From the cell containing the given text, extract its center point as [X, Y] coordinate. 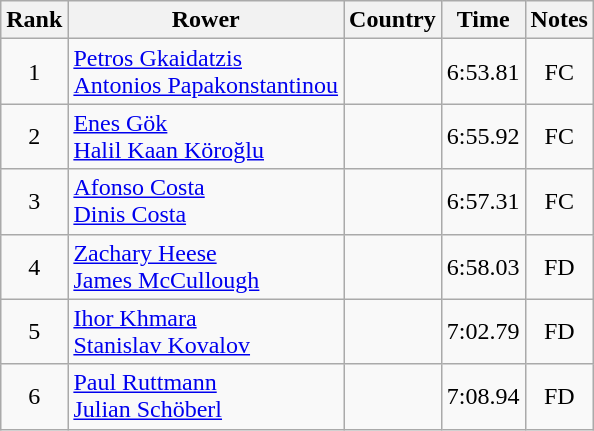
Petros GkaidatzisAntonios Papakonstantinou [206, 72]
4 [34, 266]
5 [34, 332]
6:53.81 [483, 72]
3 [34, 202]
6 [34, 396]
Rower [206, 20]
1 [34, 72]
Enes GökHalil Kaan Köroğlu [206, 136]
Country [393, 20]
6:57.31 [483, 202]
Ihor KhmaraStanislav Kovalov [206, 332]
7:08.94 [483, 396]
Time [483, 20]
6:58.03 [483, 266]
6:55.92 [483, 136]
Paul RuttmannJulian Schöberl [206, 396]
Rank [34, 20]
2 [34, 136]
Zachary HeeseJames McCullough [206, 266]
Notes [559, 20]
7:02.79 [483, 332]
Afonso CostaDinis Costa [206, 202]
